Capture the cell that displays the provided text and extract its (x, y) central coordinate. 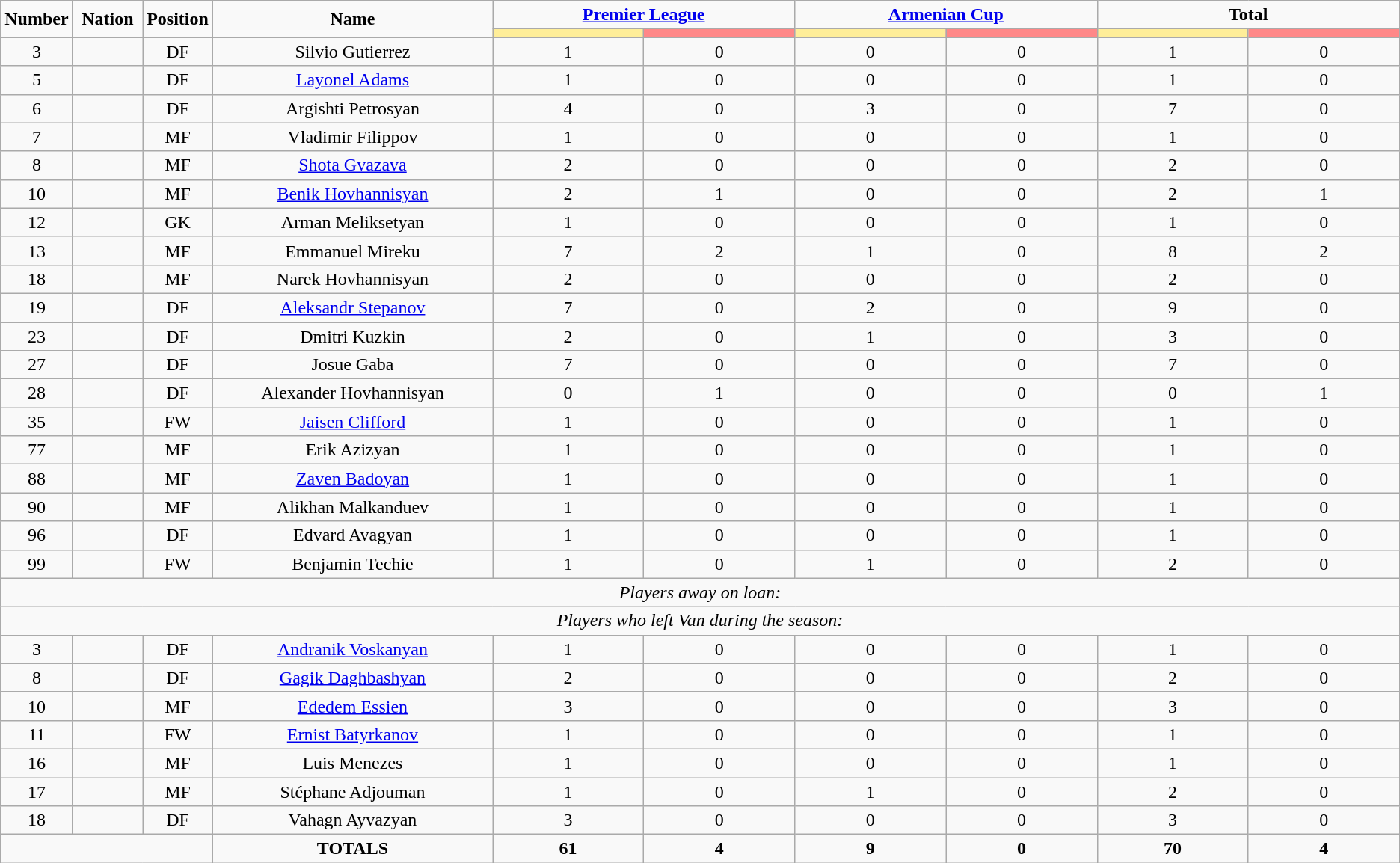
99 (37, 564)
Players who left Van during the season: (700, 621)
96 (37, 535)
Total (1248, 15)
Stéphane Adjouman (352, 792)
Benik Hovhannisyan (352, 194)
23 (37, 336)
Erik Azizyan (352, 450)
61 (568, 849)
Argishti Petrosyan (352, 108)
Dmitri Kuzkin (352, 336)
35 (37, 422)
13 (37, 251)
Alikhan Malkanduev (352, 507)
70 (1173, 849)
Players away on loan: (700, 592)
Jaisen Clifford (352, 422)
12 (37, 222)
16 (37, 763)
Premier League (643, 15)
Andranik Voskanyan (352, 649)
Position (178, 19)
Name (352, 19)
Ededem Essien (352, 706)
Gagik Daghbashyan (352, 678)
Josue Gaba (352, 365)
6 (37, 108)
17 (37, 792)
Benjamin Techie (352, 564)
Vladimir Filippov (352, 137)
Aleksandr Stepanov (352, 307)
Armenian Cup (946, 15)
Shota Gvazava (352, 165)
28 (37, 393)
Number (37, 19)
GK (178, 222)
Zaven Badoyan (352, 479)
Emmanuel Mireku (352, 251)
Layonel Adams (352, 80)
Nation (108, 19)
Edvard Avagyan (352, 535)
77 (37, 450)
Vahagn Ayvazyan (352, 820)
Arman Meliksetyan (352, 222)
19 (37, 307)
88 (37, 479)
27 (37, 365)
11 (37, 734)
90 (37, 507)
Silvio Gutierrez (352, 52)
Narek Hovhannisyan (352, 279)
Luis Menezes (352, 763)
TOTALS (352, 849)
Ernist Batyrkanov (352, 734)
5 (37, 80)
Alexander Hovhannisyan (352, 393)
